Capture the cell that displays the provided text and extract its (X, Y) central coordinate. 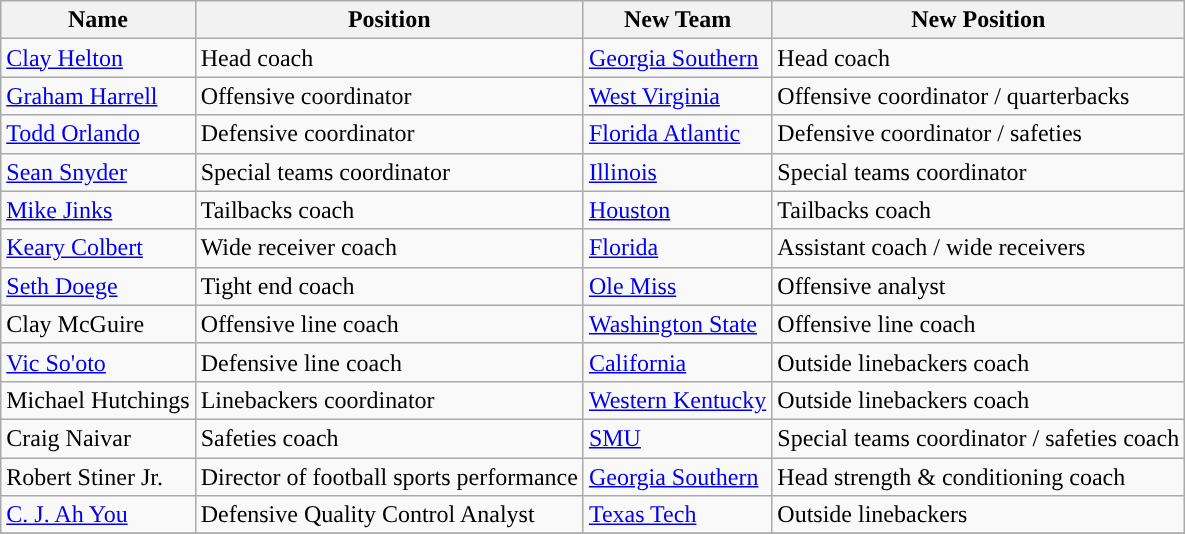
Vic So'oto (98, 362)
C. J. Ah You (98, 515)
Wide receiver coach (389, 248)
Position (389, 20)
California (677, 362)
Mike Jinks (98, 210)
Defensive Quality Control Analyst (389, 515)
Offensive coordinator (389, 96)
Robert Stiner Jr. (98, 477)
Defensive line coach (389, 362)
West Virginia (677, 96)
Clay McGuire (98, 324)
Director of football sports performance (389, 477)
Graham Harrell (98, 96)
Special teams coordinator / safeties coach (978, 438)
New Position (978, 20)
Tight end coach (389, 286)
Craig Naivar (98, 438)
Linebackers coordinator (389, 400)
Head strength & conditioning coach (978, 477)
Florida (677, 248)
Michael Hutchings (98, 400)
Clay Helton (98, 58)
Illinois (677, 172)
Todd Orlando (98, 134)
Defensive coordinator (389, 134)
Offensive analyst (978, 286)
Defensive coordinator / safeties (978, 134)
Safeties coach (389, 438)
Name (98, 20)
Seth Doege (98, 286)
Assistant coach / wide receivers (978, 248)
SMU (677, 438)
Ole Miss (677, 286)
Keary Colbert (98, 248)
Houston (677, 210)
Sean Snyder (98, 172)
Western Kentucky (677, 400)
Texas Tech (677, 515)
Florida Atlantic (677, 134)
Offensive coordinator / quarterbacks (978, 96)
Outside linebackers (978, 515)
New Team (677, 20)
Washington State (677, 324)
